Pinpoint the cell where the given text exists, returning its [X, Y] midpoint coordinate. 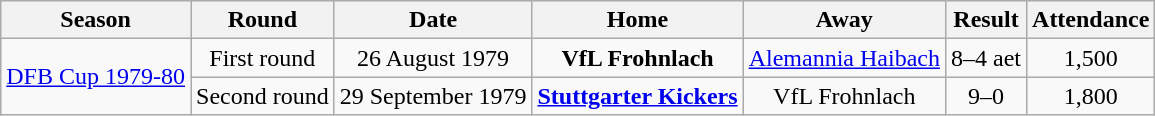
DFB Cup 1979-80 [96, 77]
8–4 aet [986, 58]
29 September 1979 [433, 96]
Home [638, 20]
Season [96, 20]
Stuttgarter Kickers [638, 96]
Date [433, 20]
Attendance [1091, 20]
Second round [262, 96]
9–0 [986, 96]
Alemannia Haibach [844, 58]
Away [844, 20]
26 August 1979 [433, 58]
First round [262, 58]
Result [986, 20]
Round [262, 20]
1,800 [1091, 96]
1,500 [1091, 58]
